Locate the cell with the specified text and output its [x, y] center coordinate. 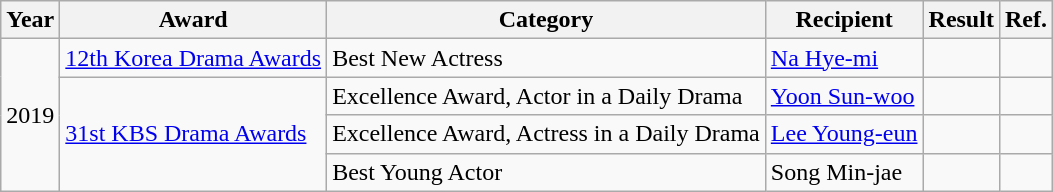
Year [30, 20]
2019 [30, 115]
Category [546, 20]
Lee Young-eun [844, 134]
Song Min-jae [844, 172]
Best Young Actor [546, 172]
Best New Actress [546, 58]
Na Hye-mi [844, 58]
Result [961, 20]
Excellence Award, Actress in a Daily Drama [546, 134]
Excellence Award, Actor in a Daily Drama [546, 96]
Ref. [1026, 20]
Recipient [844, 20]
31st KBS Drama Awards [194, 134]
Award [194, 20]
Yoon Sun-woo [844, 96]
12th Korea Drama Awards [194, 58]
